Search for the cell housing the specified text and yield its (x, y) center coordinate. 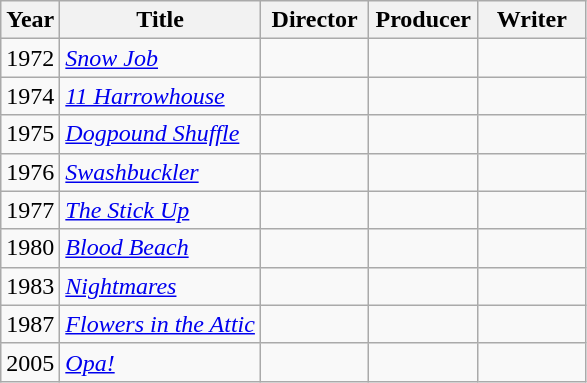
1975 (30, 134)
Director (314, 20)
Writer (532, 20)
Title (160, 20)
Dogpound Shuffle (160, 134)
11 Harrowhouse (160, 96)
1972 (30, 58)
1980 (30, 248)
Swashbuckler (160, 172)
Opa! (160, 362)
Year (30, 20)
The Stick Up (160, 210)
2005 (30, 362)
Nightmares (160, 286)
1974 (30, 96)
1987 (30, 324)
1983 (30, 286)
Producer (424, 20)
1977 (30, 210)
Snow Job (160, 58)
Blood Beach (160, 248)
1976 (30, 172)
Flowers in the Attic (160, 324)
